Capture the cell that displays the provided text and extract its (x, y) central coordinate. 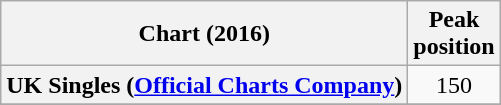
UK Singles (Official Charts Company) (204, 85)
150 (454, 85)
Chart (2016) (204, 34)
Peak position (454, 34)
